Extract the (X, Y) coordinate from the center of the cell holding the provided text.  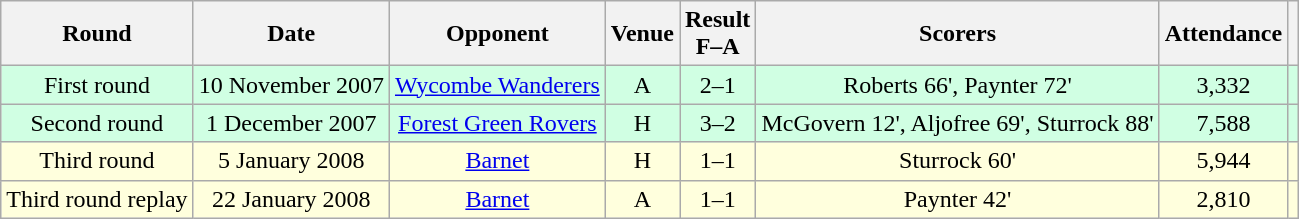
First round (97, 85)
Third round replay (97, 199)
Forest Green Rovers (497, 123)
Scorers (958, 34)
2–1 (718, 85)
7,588 (1223, 123)
3–2 (718, 123)
Venue (642, 34)
Wycombe Wanderers (497, 85)
10 November 2007 (291, 85)
3,332 (1223, 85)
Second round (97, 123)
Opponent (497, 34)
5 January 2008 (291, 161)
McGovern 12', Aljofree 69', Sturrock 88' (958, 123)
Date (291, 34)
ResultF–A (718, 34)
Third round (97, 161)
22 January 2008 (291, 199)
Attendance (1223, 34)
2,810 (1223, 199)
Round (97, 34)
Roberts 66', Paynter 72' (958, 85)
Sturrock 60' (958, 161)
Paynter 42' (958, 199)
1 December 2007 (291, 123)
5,944 (1223, 161)
